Provide the (x, y) coordinate of the cell's center where the given text is located.  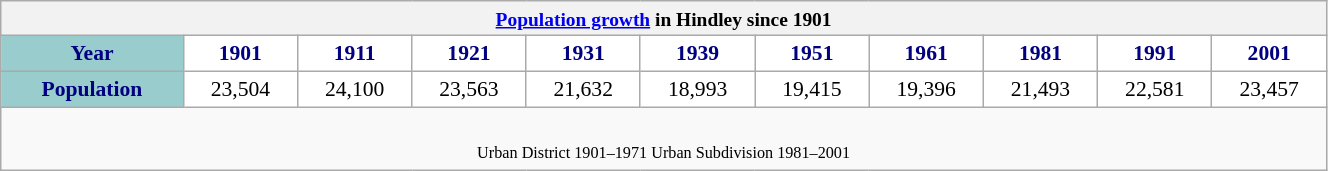
1951 (812, 54)
21,493 (1040, 90)
24,100 (354, 90)
23,504 (240, 90)
Year (92, 54)
Population (92, 90)
Urban District 1901–1971 Urban Subdivision 1981–2001 (664, 140)
1901 (240, 54)
22,581 (1155, 90)
Population growth in Hindley since 1901 (664, 18)
23,457 (1270, 90)
1991 (1155, 54)
2001 (1270, 54)
1931 (583, 54)
21,632 (583, 90)
1911 (354, 54)
23,563 (469, 90)
1921 (469, 54)
19,415 (812, 90)
18,993 (697, 90)
1961 (926, 54)
1981 (1040, 54)
1939 (697, 54)
19,396 (926, 90)
